Capture the cell that displays the provided text and extract its (x, y) central coordinate. 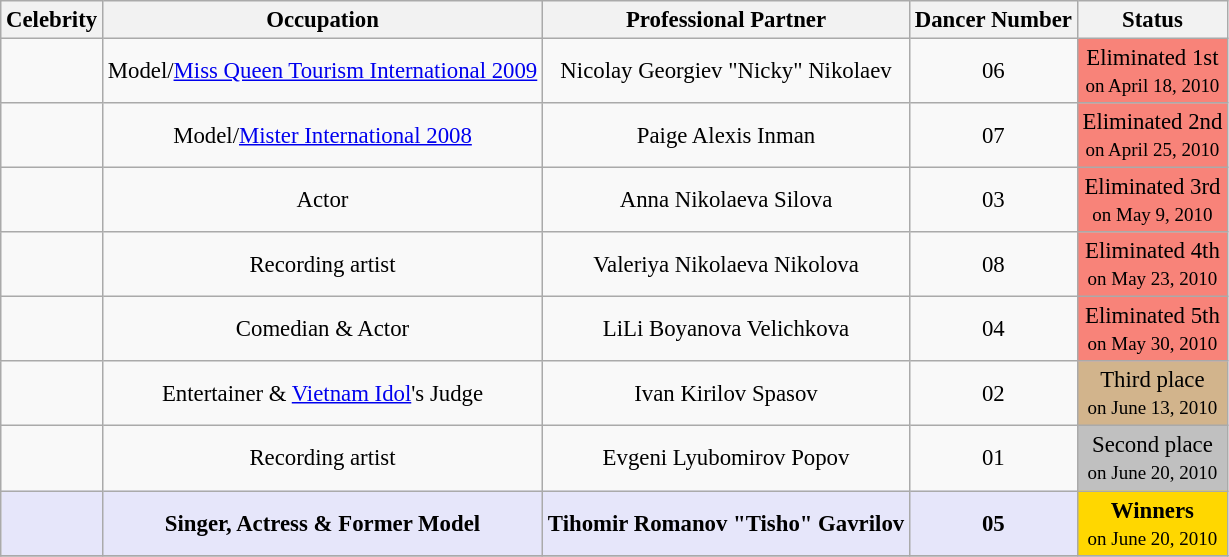
Winnerson June 20, 2010 (1152, 524)
02 (993, 394)
Comedian & Actor (322, 330)
Tihomir Romanov "Tisho" Gavrilov (726, 524)
Model/Mister International 2008 (322, 136)
Eliminated 5thon May 30, 2010 (1152, 330)
Entertainer & Vietnam Idol's Judge (322, 394)
04 (993, 330)
01 (993, 458)
Second placeon June 20, 2010 (1152, 458)
Ivan Kirilov Spasov (726, 394)
Paige Alexis Inman (726, 136)
03 (993, 200)
Model/Miss Queen Tourism International 2009 (322, 72)
Professional Partner (726, 20)
Third placeon June 13, 2010 (1152, 394)
Singer, Actress & Former Model (322, 524)
06 (993, 72)
05 (993, 524)
08 (993, 264)
LiLi Boyanova Velichkova (726, 330)
Eliminated 2ndon April 25, 2010 (1152, 136)
Anna Nikolaeva Silova (726, 200)
Evgeni Lyubomirov Popov (726, 458)
Nicolay Georgiev "Nicky" Nikolaev (726, 72)
Actor (322, 200)
Valeriya Nikolaeva Nikolova (726, 264)
Celebrity (52, 20)
07 (993, 136)
Dancer Number (993, 20)
Occupation (322, 20)
Status (1152, 20)
Eliminated 4thon May 23, 2010 (1152, 264)
Eliminated 3rdon May 9, 2010 (1152, 200)
Eliminated 1ston April 18, 2010 (1152, 72)
